Scan for the cell matching the given text and deliver its [X, Y] coordinate at center. 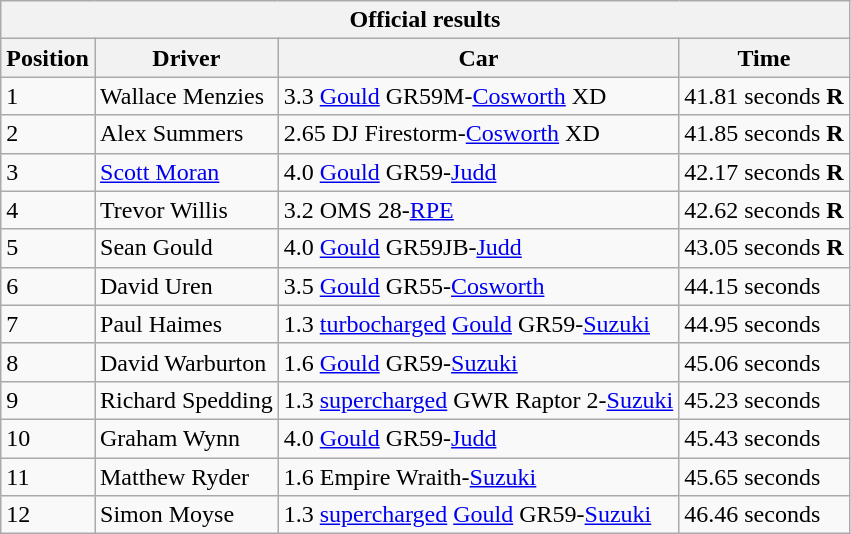
Graham Wynn [186, 438]
1.3 supercharged Gould GR59-Suzuki [478, 515]
45.23 seconds [764, 400]
Sean Gould [186, 248]
10 [48, 438]
9 [48, 400]
3.3 Gould GR59M-Cosworth XD [478, 96]
6 [48, 286]
1 [48, 96]
42.17 seconds R [764, 172]
Richard Spedding [186, 400]
7 [48, 324]
Wallace Menzies [186, 96]
4 [48, 210]
45.43 seconds [764, 438]
41.81 seconds R [764, 96]
3.2 OMS 28-RPE [478, 210]
Car [478, 58]
45.06 seconds [764, 362]
3.5 Gould GR55-Cosworth [478, 286]
1.3 turbocharged Gould GR59-Suzuki [478, 324]
8 [48, 362]
44.15 seconds [764, 286]
1.3 supercharged GWR Raptor 2-Suzuki [478, 400]
46.46 seconds [764, 515]
David Uren [186, 286]
Trevor Willis [186, 210]
1.6 Gould GR59-Suzuki [478, 362]
Driver [186, 58]
4.0 Gould GR59JB-Judd [478, 248]
42.62 seconds R [764, 210]
12 [48, 515]
45.65 seconds [764, 477]
Simon Moyse [186, 515]
41.85 seconds R [764, 134]
5 [48, 248]
Time [764, 58]
3 [48, 172]
Matthew Ryder [186, 477]
11 [48, 477]
Paul Haimes [186, 324]
Position [48, 58]
43.05 seconds R [764, 248]
2 [48, 134]
44.95 seconds [764, 324]
2.65 DJ Firestorm-Cosworth XD [478, 134]
1.6 Empire Wraith-Suzuki [478, 477]
David Warburton [186, 362]
Scott Moran [186, 172]
Official results [425, 20]
Alex Summers [186, 134]
